Locate the cell with the specified text and output its [x, y] center coordinate. 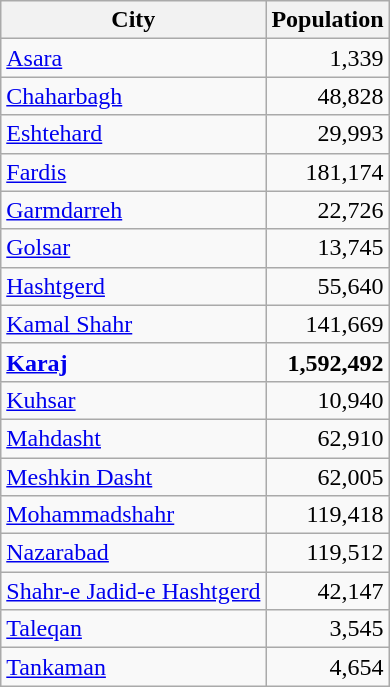
Garmdarreh [134, 210]
Golsar [134, 248]
119,512 [328, 553]
City [134, 20]
29,993 [328, 134]
Shahr-e Jadid-e Hashtgerd [134, 591]
3,545 [328, 629]
Mohammadshahr [134, 515]
42,147 [328, 591]
Taleqan [134, 629]
10,940 [328, 400]
62,910 [328, 438]
4,654 [328, 667]
Kamal Shahr [134, 324]
Asara [134, 58]
1,592,492 [328, 362]
Fardis [134, 172]
Eshtehard [134, 134]
22,726 [328, 210]
Nazarabad [134, 553]
Tankaman [134, 667]
Chaharbagh [134, 96]
Meshkin Dasht [134, 477]
141,669 [328, 324]
1,339 [328, 58]
48,828 [328, 96]
181,174 [328, 172]
Kuhsar [134, 400]
119,418 [328, 515]
Hashtgerd [134, 286]
55,640 [328, 286]
Karaj [134, 362]
Mahdasht [134, 438]
13,745 [328, 248]
Population [328, 20]
62,005 [328, 477]
